Scan for the cell matching the given text and deliver its (X, Y) coordinate at center. 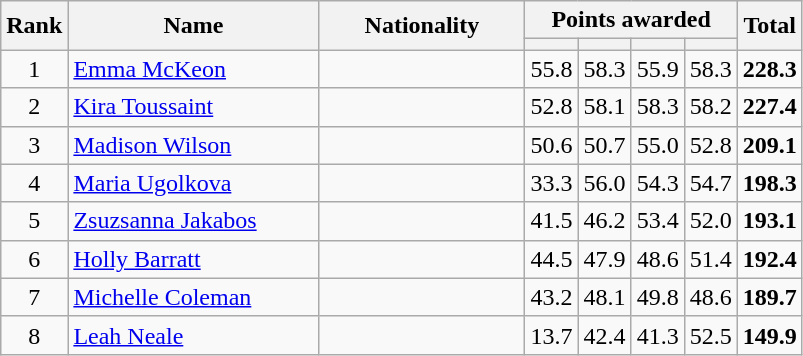
46.2 (604, 221)
149.9 (770, 335)
3 (34, 145)
41.5 (552, 221)
33.3 (552, 183)
44.5 (552, 259)
48.1 (604, 297)
54.3 (658, 183)
52.5 (710, 335)
Name (194, 26)
228.3 (770, 69)
209.1 (770, 145)
13.7 (552, 335)
7 (34, 297)
51.4 (710, 259)
50.7 (604, 145)
42.4 (604, 335)
192.4 (770, 259)
55.9 (658, 69)
Zsuzsanna Jakabos (194, 221)
4 (34, 183)
Madison Wilson (194, 145)
55.8 (552, 69)
47.9 (604, 259)
52.0 (710, 221)
Total (770, 26)
Nationality (422, 26)
Points awarded (631, 20)
55.0 (658, 145)
Holly Barratt (194, 259)
Michelle Coleman (194, 297)
193.1 (770, 221)
49.8 (658, 297)
Rank (34, 26)
54.7 (710, 183)
189.7 (770, 297)
Emma McKeon (194, 69)
8 (34, 335)
198.3 (770, 183)
50.6 (552, 145)
43.2 (552, 297)
2 (34, 107)
1 (34, 69)
Maria Ugolkova (194, 183)
53.4 (658, 221)
Leah Neale (194, 335)
56.0 (604, 183)
5 (34, 221)
Kira Toussaint (194, 107)
227.4 (770, 107)
58.1 (604, 107)
58.2 (710, 107)
6 (34, 259)
41.3 (658, 335)
